Identify which cell holds the provided text, then report its [X, Y] central coordinate. 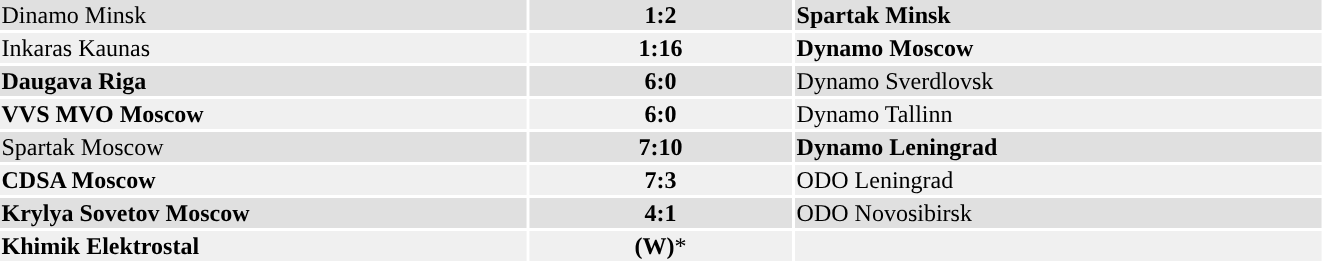
CDSA Moscow [263, 180]
ODO Novosibirsk [1058, 213]
Inkaras Kaunas [263, 48]
ODO Leningrad [1058, 180]
Dynamo Sverdlovsk [1058, 81]
7:10 [660, 147]
Dynamo Moscow [1058, 48]
1:2 [660, 15]
Daugava Riga [263, 81]
Dinamo Minsk [263, 15]
1:16 [660, 48]
Krylya Sovetov Moscow [263, 213]
VVS MVO Moscow [263, 114]
4:1 [660, 213]
Spartak Minsk [1058, 15]
7:3 [660, 180]
Dynamo Tallinn [1058, 114]
(W)* [660, 246]
Khimik Elektrostal [263, 246]
Spartak Moscow [263, 147]
Dynamo Leningrad [1058, 147]
